Provide the [X, Y] coordinate of the cell's center where the given text is located.  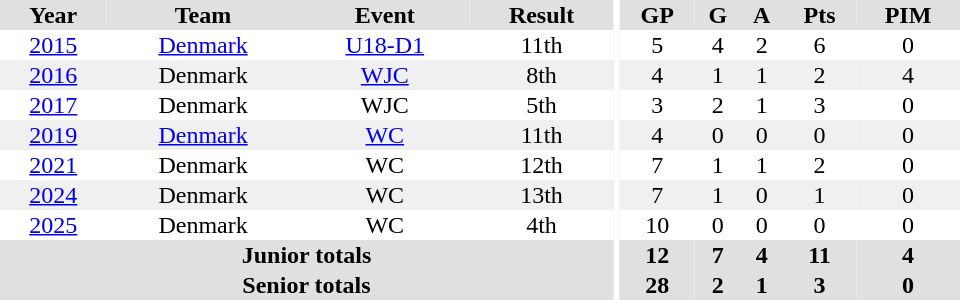
2025 [54, 225]
GP [657, 15]
8th [542, 75]
5th [542, 105]
PIM [908, 15]
Result [542, 15]
2015 [54, 45]
6 [820, 45]
2021 [54, 165]
2019 [54, 135]
Event [384, 15]
12 [657, 255]
12th [542, 165]
Year [54, 15]
U18-D1 [384, 45]
Senior totals [306, 285]
2017 [54, 105]
Pts [820, 15]
10 [657, 225]
Junior totals [306, 255]
2016 [54, 75]
28 [657, 285]
13th [542, 195]
G [718, 15]
11 [820, 255]
2024 [54, 195]
A [762, 15]
Team [204, 15]
4th [542, 225]
5 [657, 45]
